Detect which cell encompasses the target text, then output its [x, y] center coordinate. 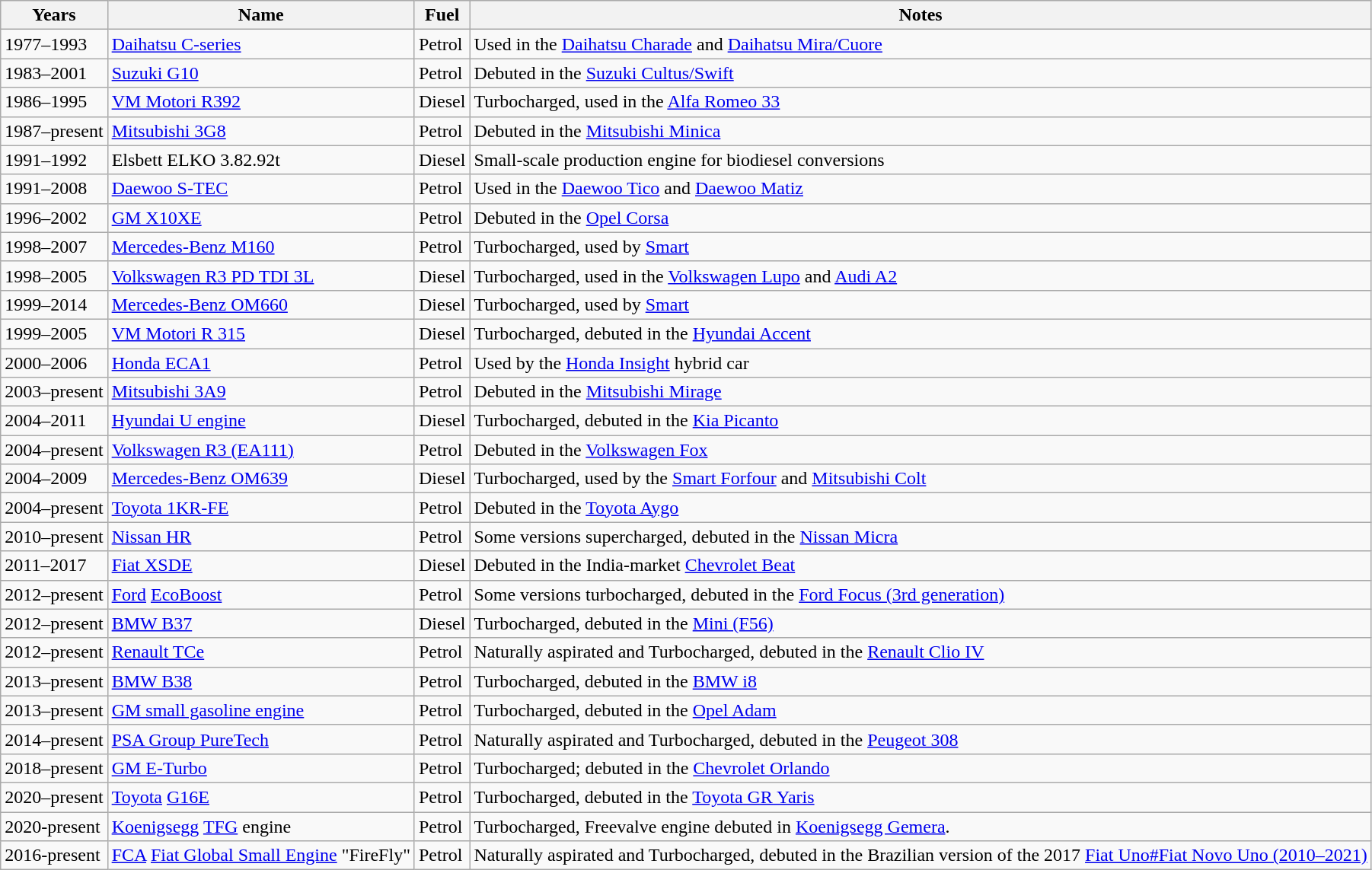
Turbocharged, debuted in the BMW i8 [921, 681]
Debuted in the India-market Chevrolet Beat [921, 566]
Used in the Daihatsu Charade and Daihatsu Mira/Cuore [921, 44]
Mercedes-Benz M160 [260, 247]
Ford EcoBoost [260, 594]
BMW B37 [260, 623]
Name [260, 15]
Mitsubishi 3A9 [260, 392]
1998–2005 [54, 276]
Some versions supercharged, debuted in the Nissan Micra [921, 537]
Renault TCe [260, 652]
2020-present [54, 826]
2004–2009 [54, 479]
Used in the Daewoo Tico and Daewoo Matiz [921, 189]
2018–present [54, 768]
1999–2005 [54, 333]
GM small gasoline engine [260, 710]
Notes [921, 15]
Naturally aspirated and Turbocharged, debuted in the Peugeot 308 [921, 739]
Small-scale production engine for biodiesel conversions [921, 160]
VM Motori R 315 [260, 333]
Elsbett ELKO 3.82.92t [260, 160]
Turbocharged, used in the Alfa Romeo 33 [921, 102]
1996–2002 [54, 218]
1998–2007 [54, 247]
Honda ECA1 [260, 363]
2004–2011 [54, 421]
Debuted in the Toyota Aygo [921, 508]
1977–1993 [54, 44]
2003–present [54, 392]
Some versions turbocharged, debuted in the Ford Focus (3rd generation) [921, 594]
Debuted in the Mitsubishi Mirage [921, 392]
Debuted in the Mitsubishi Minica [921, 131]
Turbocharged, debuted in the Mini (F56) [921, 623]
Debuted in the Volkswagen Fox [921, 450]
1983–2001 [54, 73]
Mercedes-Benz OM639 [260, 479]
Nissan HR [260, 537]
GM X10XE [260, 218]
1999–2014 [54, 304]
GM E-Turbo [260, 768]
2014–present [54, 739]
2010–present [54, 537]
1991–2008 [54, 189]
1991–1992 [54, 160]
BMW B38 [260, 681]
Koenigsegg TFG engine [260, 826]
1986–1995 [54, 102]
Mitsubishi 3G8 [260, 131]
Debuted in the Opel Corsa [921, 218]
Debuted in the Suzuki Cultus/Swift [921, 73]
Turbocharged, debuted in the Opel Adam [921, 710]
PSA Group PureTech [260, 739]
Turbocharged, debuted in the Kia Picanto [921, 421]
Daewoo S-TEC [260, 189]
Years [54, 15]
Turbocharged, used by the Smart Forfour and Mitsubishi Colt [921, 479]
1987–present [54, 131]
Naturally aspirated and Turbocharged, debuted in the Brazilian version of the 2017 Fiat Uno#Fiat Novo Uno (2010–2021) [921, 856]
2020–present [54, 797]
Daihatsu C-series [260, 44]
Turbocharged, debuted in the Hyundai Accent [921, 333]
Mercedes-Benz OM660 [260, 304]
2000–2006 [54, 363]
Suzuki G10 [260, 73]
Fuel [442, 15]
FCA Fiat Global Small Engine "FireFly" [260, 856]
2016-present [54, 856]
Hyundai U engine [260, 421]
Volkswagen R3 (EA111) [260, 450]
Turbocharged, Freevalve engine debuted in Koenigsegg Gemera. [921, 826]
Naturally aspirated and Turbocharged, debuted in the Renault Clio IV [921, 652]
Used by the Honda Insight hybrid car [921, 363]
VM Motori R392 [260, 102]
Turbocharged; debuted in the Chevrolet Orlando [921, 768]
Toyota 1KR-FE [260, 508]
Turbocharged, debuted in the Toyota GR Yaris [921, 797]
Fiat XSDE [260, 566]
2011–2017 [54, 566]
Turbocharged, used in the Volkswagen Lupo and Audi A2 [921, 276]
Volkswagen R3 PD TDI 3L [260, 276]
Toyota G16E [260, 797]
